For the text-containing cell, return its midpoint in (x, y) coordinate format. 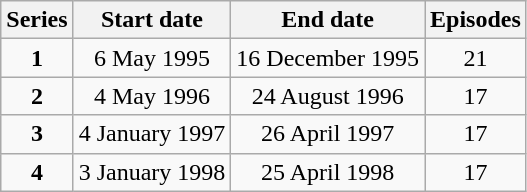
3 January 1998 (152, 172)
Start date (152, 20)
21 (475, 58)
4 (37, 172)
End date (328, 20)
16 December 1995 (328, 58)
25 April 1998 (328, 172)
Series (37, 20)
4 January 1997 (152, 134)
1 (37, 58)
3 (37, 134)
Episodes (475, 20)
6 May 1995 (152, 58)
2 (37, 96)
24 August 1996 (328, 96)
26 April 1997 (328, 134)
4 May 1996 (152, 96)
